Return the (X, Y) coordinate for the center point of the cell that contains the specified text.  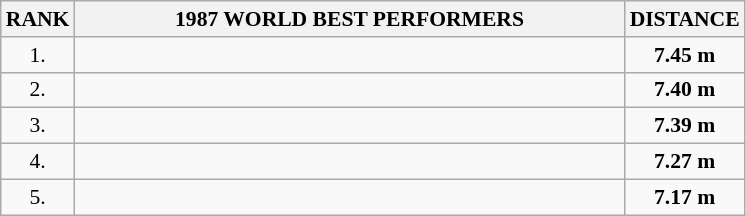
7.40 m (685, 90)
3. (38, 126)
1987 WORLD BEST PERFORMERS (349, 19)
7.27 m (685, 162)
7.45 m (685, 55)
1. (38, 55)
7.17 m (685, 197)
DISTANCE (685, 19)
RANK (38, 19)
5. (38, 197)
4. (38, 162)
7.39 m (685, 126)
2. (38, 90)
